Determine the [x, y] coordinate at the center of the cell enclosing the given text.  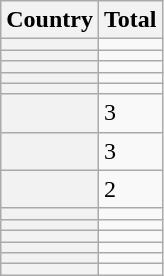
Country [50, 20]
Total [130, 20]
2 [130, 189]
